Locate the cell with the specified text and output its (X, Y) center coordinate. 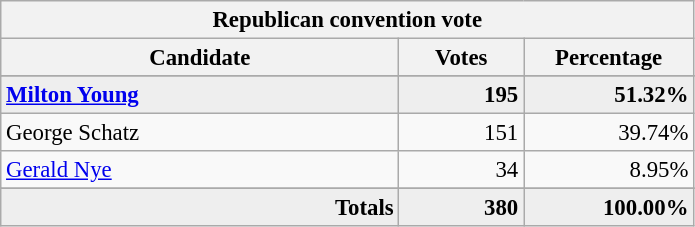
51.32% (609, 95)
39.74% (609, 133)
8.95% (609, 170)
380 (462, 208)
151 (462, 133)
100.00% (609, 208)
George Schatz (200, 133)
Republican convention vote (348, 20)
Totals (200, 208)
Milton Young (200, 95)
Votes (462, 58)
34 (462, 170)
Gerald Nye (200, 170)
Percentage (609, 58)
195 (462, 95)
Candidate (200, 58)
